Detect which cell encompasses the target text, then output its (x, y) center coordinate. 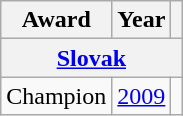
Champion (56, 96)
Year (142, 20)
Slovak (92, 58)
2009 (142, 96)
Award (56, 20)
